Return (x, y) of the center of cell containing provided text 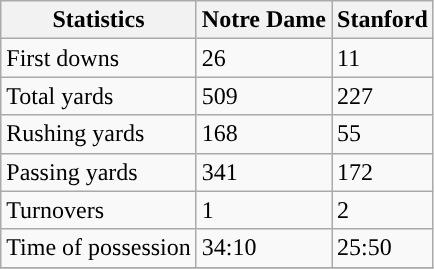
25:50 (383, 248)
2 (383, 210)
Total yards (99, 96)
227 (383, 96)
Turnovers (99, 210)
55 (383, 134)
168 (264, 134)
First downs (99, 58)
Notre Dame (264, 20)
Passing yards (99, 172)
172 (383, 172)
1 (264, 210)
Time of possession (99, 248)
Rushing yards (99, 134)
509 (264, 96)
Statistics (99, 20)
341 (264, 172)
11 (383, 58)
34:10 (264, 248)
26 (264, 58)
Stanford (383, 20)
